Extract the (X, Y) coordinate from the center of the cell holding the provided text.  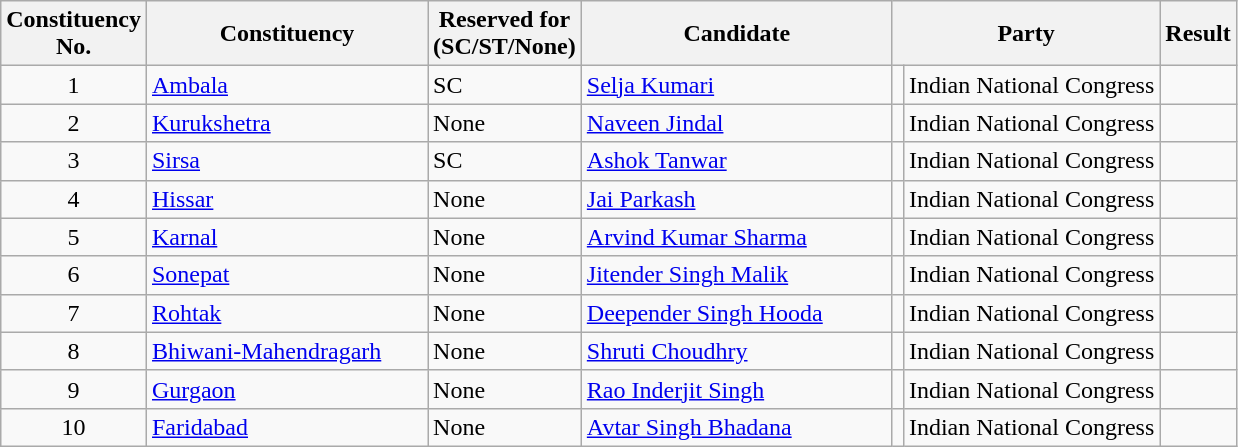
4 (74, 199)
Naveen Jindal (736, 123)
Rao Inderjit Singh (736, 389)
Faridabad (286, 427)
Constituency No. (74, 34)
Constituency (286, 34)
Karnal (286, 237)
Hissar (286, 199)
Sirsa (286, 161)
Gurgaon (286, 389)
Ambala (286, 85)
Candidate (736, 34)
Ashok Tanwar (736, 161)
Avtar Singh Bhadana (736, 427)
Jitender Singh Malik (736, 275)
Sonepat (286, 275)
Jai Parkash (736, 199)
Kurukshetra (286, 123)
Party (1026, 34)
Shruti Choudhry (736, 351)
Selja Kumari (736, 85)
6 (74, 275)
7 (74, 313)
Result (1198, 34)
5 (74, 237)
9 (74, 389)
Deepender Singh Hooda (736, 313)
3 (74, 161)
1 (74, 85)
Rohtak (286, 313)
8 (74, 351)
Bhiwani-Mahendragarh (286, 351)
Arvind Kumar Sharma (736, 237)
10 (74, 427)
2 (74, 123)
Reserved for(SC/ST/None) (505, 34)
